Locate the cell with the specified text and output its [x, y] center coordinate. 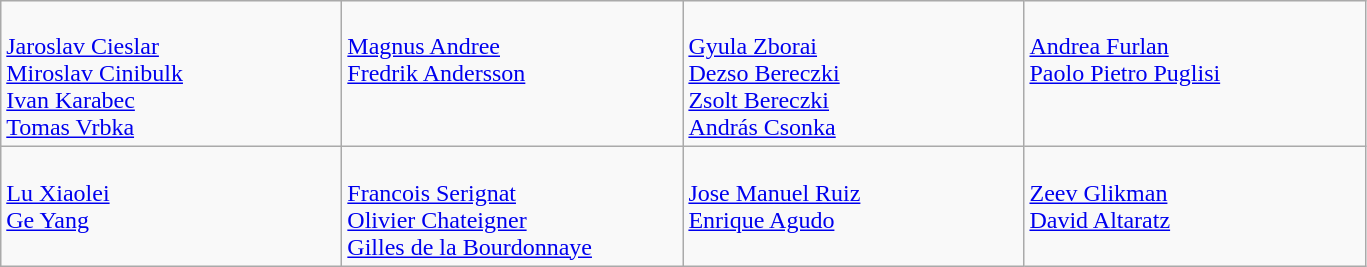
Lu XiaoleiGe Yang [172, 206]
Francois SerignatOlivier ChateignerGilles de la Bourdonnaye [512, 206]
Zeev GlikmanDavid Altaratz [1194, 206]
Jaroslav CieslarMiroslav CinibulkIvan KarabecTomas Vrbka [172, 74]
Gyula ZboraiDezso BereczkiZsolt BereczkiAndrás Csonka [854, 74]
Andrea FurlanPaolo Pietro Puglisi [1194, 74]
Jose Manuel RuizEnrique Agudo [854, 206]
Magnus AndreeFredrik Andersson [512, 74]
